From the cell containing the given text, extract its center point as (x, y) coordinate. 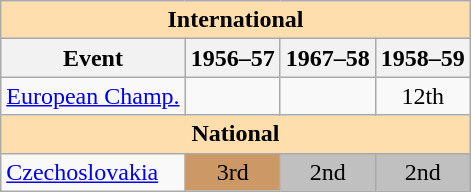
National (236, 134)
Czechoslovakia (93, 172)
International (236, 20)
1967–58 (328, 58)
3rd (232, 172)
1958–59 (422, 58)
European Champ. (93, 96)
12th (422, 96)
Event (93, 58)
1956–57 (232, 58)
